Locate the cell with the specified text and output its (X, Y) center coordinate. 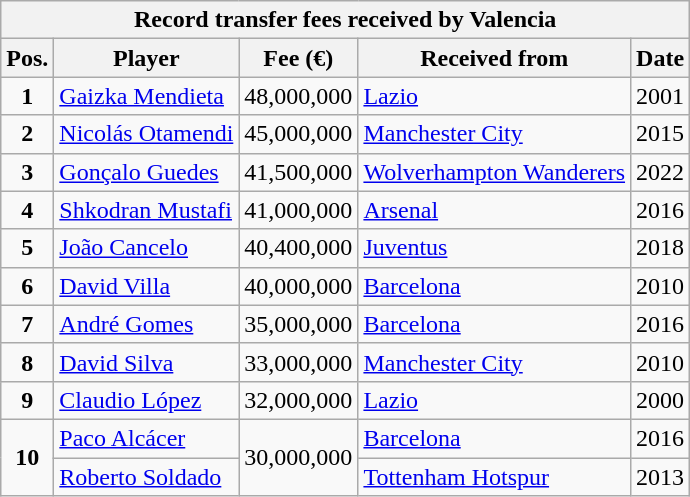
Record transfer fees received by Valencia (346, 20)
David Silva (146, 362)
Pos. (28, 58)
Arsenal (494, 210)
2018 (660, 248)
Paco Alcácer (146, 438)
9 (28, 400)
Received from (494, 58)
5 (28, 248)
Wolverhampton Wanderers (494, 172)
2001 (660, 96)
David Villa (146, 286)
Gonçalo Guedes (146, 172)
Tottenham Hotspur (494, 477)
45,000,000 (298, 134)
Roberto Soldado (146, 477)
8 (28, 362)
3 (28, 172)
7 (28, 324)
2013 (660, 477)
4 (28, 210)
Juventus (494, 248)
10 (28, 457)
Fee (€) (298, 58)
33,000,000 (298, 362)
2000 (660, 400)
40,400,000 (298, 248)
Date (660, 58)
João Cancelo (146, 248)
41,500,000 (298, 172)
Nicolás Otamendi (146, 134)
35,000,000 (298, 324)
Claudio López (146, 400)
Player (146, 58)
André Gomes (146, 324)
Shkodran Mustafi (146, 210)
2 (28, 134)
6 (28, 286)
41,000,000 (298, 210)
32,000,000 (298, 400)
1 (28, 96)
40,000,000 (298, 286)
2022 (660, 172)
Gaizka Mendieta (146, 96)
2015 (660, 134)
30,000,000 (298, 457)
48,000,000 (298, 96)
